Return [X, Y] of the center of cell containing provided text 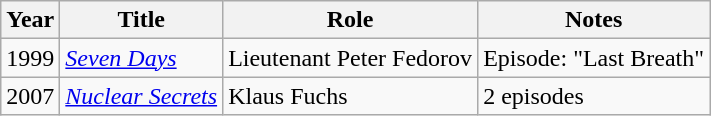
Klaus Fuchs [350, 96]
Seven Days [142, 58]
Nuclear Secrets [142, 96]
2 episodes [594, 96]
Year [30, 20]
Role [350, 20]
1999 [30, 58]
Episode: "Last Breath" [594, 58]
2007 [30, 96]
Notes [594, 20]
Lieutenant Peter Fedorov [350, 58]
Title [142, 20]
